Scan for the cell matching the given text and deliver its (x, y) coordinate at center. 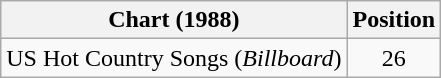
US Hot Country Songs (Billboard) (174, 58)
Chart (1988) (174, 20)
Position (394, 20)
26 (394, 58)
